Capture the cell that displays the provided text and extract its [x, y] central coordinate. 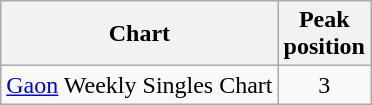
3 [324, 85]
Gaon Weekly Singles Chart [140, 85]
Chart [140, 34]
Peak position [324, 34]
